Find where the given text appears and provide that cell's center as (x, y) coordinate. 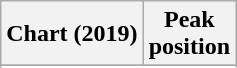
Chart (2019) (72, 34)
Peakposition (189, 34)
